Find where the given text appears and provide that cell's center as [X, Y] coordinate. 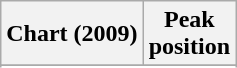
Peakposition [189, 34]
Chart (2009) [72, 34]
